Output the [x, y] coordinate of the center of the cell containing the given text.  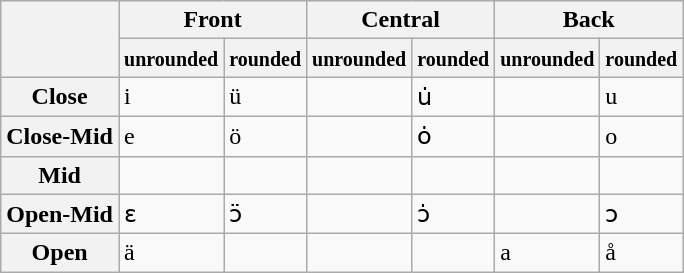
å [642, 253]
ä [170, 253]
a [548, 253]
ɔ̇ [454, 214]
ɔ [642, 214]
Central [401, 20]
ɛ [170, 214]
i [170, 97]
ö [266, 136]
ɔ̈ [266, 214]
Back [589, 20]
Front [212, 20]
ü [266, 97]
Mid [60, 175]
o [642, 136]
e [170, 136]
Close [60, 97]
u [642, 97]
u̇ [454, 97]
Open [60, 253]
Close-Mid [60, 136]
Open-Mid [60, 214]
ȯ [454, 136]
